Search for the cell housing the specified text and yield its (x, y) center coordinate. 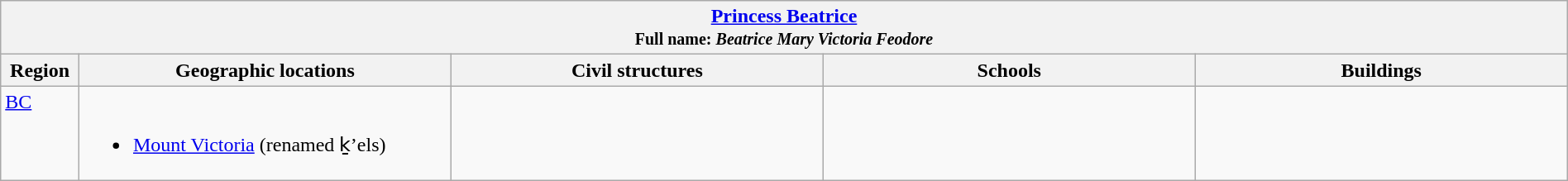
Buildings (1381, 70)
Mount Victoria (renamed ḵ’els) (265, 134)
Princess BeatriceFull name: Beatrice Mary Victoria Feodore (784, 28)
Geographic locations (265, 70)
Schools (1009, 70)
BC (40, 134)
Region (40, 70)
Civil structures (637, 70)
